Scan for the cell matching the given text and deliver its (x, y) coordinate at center. 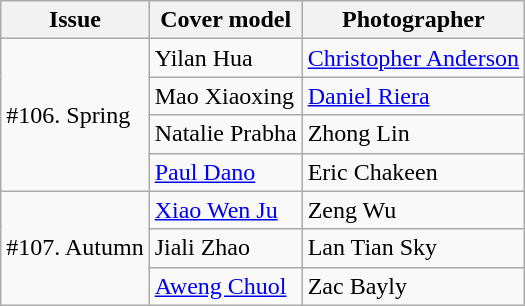
Eric Chakeen (413, 172)
Yilan Hua (226, 58)
Natalie Prabha (226, 134)
Zeng Wu (413, 210)
Jiali Zhao (226, 248)
Aweng Chuol (226, 286)
#106. Spring (75, 115)
Christopher Anderson (413, 58)
Lan Tian Sky (413, 248)
Xiao Wen Ju (226, 210)
Cover model (226, 20)
Mao Xiaoxing (226, 96)
Zac Bayly (413, 286)
#107. Autumn (75, 248)
Daniel Riera (413, 96)
Issue (75, 20)
Zhong Lin (413, 134)
Photographer (413, 20)
Paul Dano (226, 172)
